Scan for the cell matching the given text and deliver its (X, Y) coordinate at center. 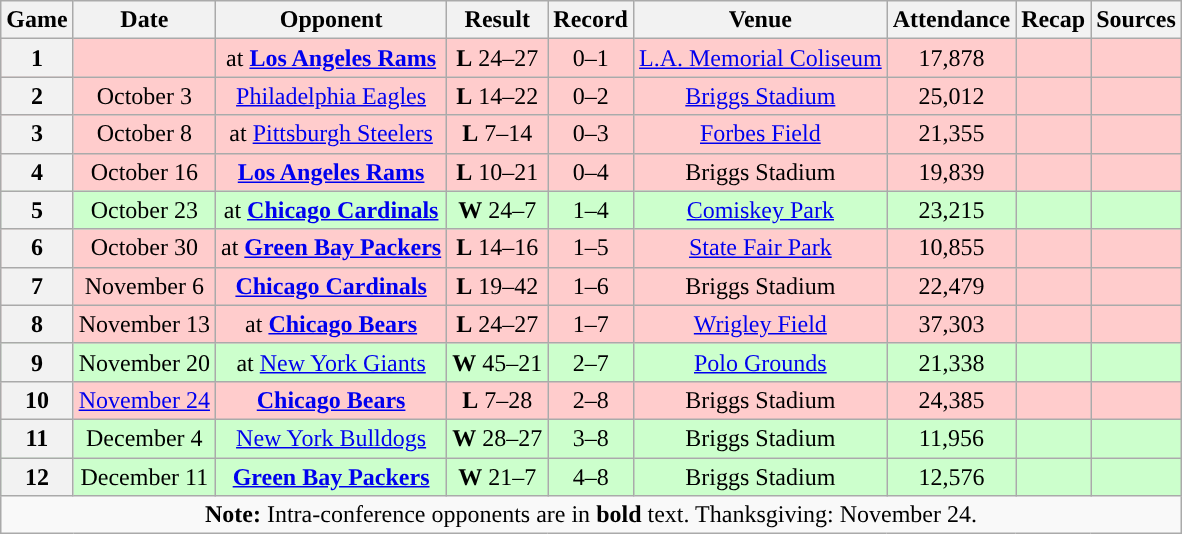
Polo Grounds (760, 362)
W 24–7 (498, 210)
0–1 (591, 58)
21,355 (951, 134)
L 10–21 (498, 172)
November 24 (144, 400)
Philadelphia Eagles (330, 96)
at New York Giants (330, 362)
L 19–42 (498, 286)
4 (37, 172)
L 7–28 (498, 400)
0–4 (591, 172)
1 (37, 58)
37,303 (951, 324)
State Fair Park (760, 248)
October 30 (144, 248)
L 7–14 (498, 134)
W 21–7 (498, 477)
0–2 (591, 96)
Sources (1136, 20)
Date (144, 20)
17,878 (951, 58)
21,338 (951, 362)
Los Angeles Rams (330, 172)
3 (37, 134)
October 3 (144, 96)
22,479 (951, 286)
12,576 (951, 477)
Wrigley Field (760, 324)
Record (591, 20)
1–5 (591, 248)
11 (37, 438)
8 (37, 324)
1–7 (591, 324)
0–3 (591, 134)
10 (37, 400)
L 14–16 (498, 248)
2–7 (591, 362)
at Pittsburgh Steelers (330, 134)
Green Bay Packers (330, 477)
Forbes Field (760, 134)
W 28–27 (498, 438)
December 4 (144, 438)
October 16 (144, 172)
11,956 (951, 438)
October 23 (144, 210)
25,012 (951, 96)
Result (498, 20)
Comiskey Park (760, 210)
at Green Bay Packers (330, 248)
November 13 (144, 324)
October 8 (144, 134)
5 (37, 210)
2 (37, 96)
2–8 (591, 400)
3–8 (591, 438)
Venue (760, 20)
at Chicago Bears (330, 324)
4–8 (591, 477)
24,385 (951, 400)
Opponent (330, 20)
1–4 (591, 210)
10,855 (951, 248)
Recap (1054, 20)
23,215 (951, 210)
Chicago Cardinals (330, 286)
L.A. Memorial Coliseum (760, 58)
19,839 (951, 172)
December 11 (144, 477)
9 (37, 362)
New York Bulldogs (330, 438)
7 (37, 286)
6 (37, 248)
W 45–21 (498, 362)
12 (37, 477)
November 20 (144, 362)
at Los Angeles Rams (330, 58)
Attendance (951, 20)
at Chicago Cardinals (330, 210)
1–6 (591, 286)
November 6 (144, 286)
Game (37, 20)
L 14–22 (498, 96)
Chicago Bears (330, 400)
Note: Intra-conference opponents are in bold text. Thanksgiving: November 24. (592, 515)
